Scan for the cell matching the given text and deliver its (X, Y) coordinate at center. 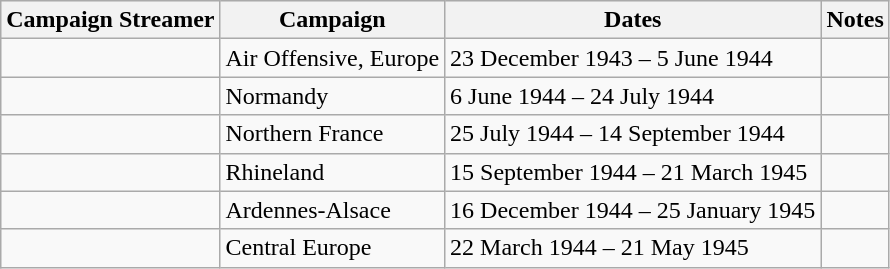
15 September 1944 – 21 March 1945 (633, 172)
16 December 1944 – 25 January 1945 (633, 210)
Dates (633, 20)
Central Europe (332, 248)
22 March 1944 – 21 May 1945 (633, 248)
6 June 1944 – 24 July 1944 (633, 96)
Air Offensive, Europe (332, 58)
Normandy (332, 96)
23 December 1943 – 5 June 1944 (633, 58)
Northern France (332, 134)
Campaign (332, 20)
Rhineland (332, 172)
Ardennes-Alsace (332, 210)
25 July 1944 – 14 September 1944 (633, 134)
Notes (855, 20)
Campaign Streamer (110, 20)
